From the cell containing the given text, extract its center point as [X, Y] coordinate. 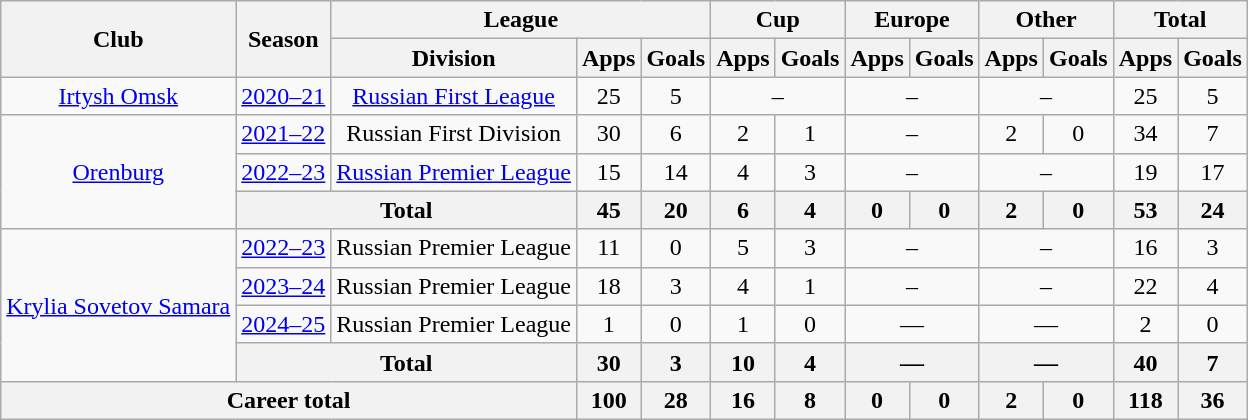
100 [608, 400]
Season [284, 39]
18 [608, 286]
Cup [778, 20]
17 [1213, 172]
36 [1213, 400]
Club [118, 39]
28 [676, 400]
2020–21 [284, 96]
14 [676, 172]
11 [608, 248]
Orenburg [118, 172]
2023–24 [284, 286]
15 [608, 172]
Europe [912, 20]
53 [1145, 210]
10 [743, 362]
118 [1145, 400]
Irtysh Omsk [118, 96]
Other [1046, 20]
8 [810, 400]
45 [608, 210]
Division [454, 58]
24 [1213, 210]
40 [1145, 362]
Career total [289, 400]
2021–22 [284, 134]
Russian First Division [454, 134]
20 [676, 210]
22 [1145, 286]
Krylia Sovetov Samara [118, 305]
2024–25 [284, 324]
Russian First League [454, 96]
19 [1145, 172]
League [521, 20]
34 [1145, 134]
